Find where the given text appears and provide that cell's center as (x, y) coordinate. 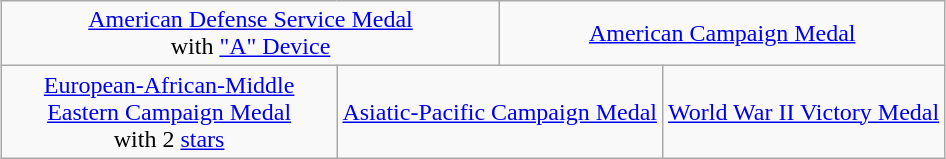
American Defense Service Medal with "A" Device (250, 34)
European-African-MiddleEastern Campaign Medalwith 2 stars (169, 112)
American Campaign Medal (722, 34)
Asiatic-Pacific Campaign Medal (500, 112)
World War II Victory Medal (804, 112)
